Search for the cell housing the specified text and yield its (X, Y) center coordinate. 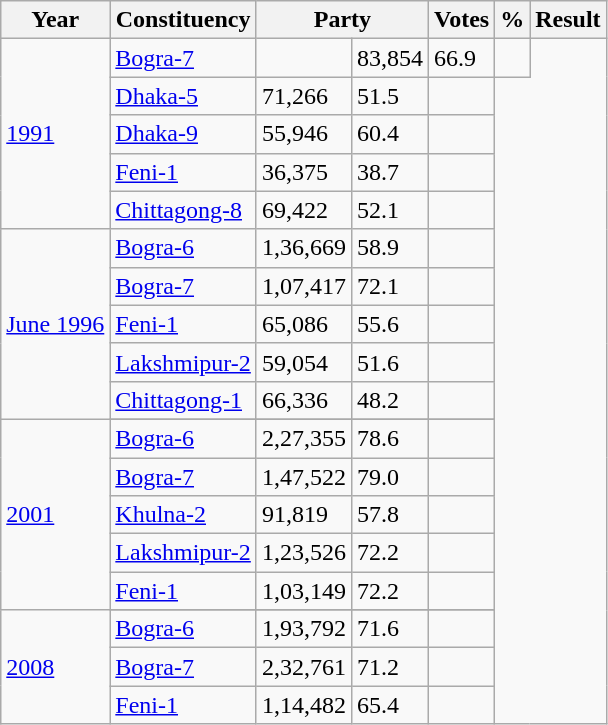
Chittagong-1 (184, 400)
66.9 (461, 58)
38.7 (390, 172)
57.8 (390, 515)
Chittagong-8 (184, 210)
1,07,417 (304, 286)
55,946 (304, 134)
79.0 (390, 477)
1,03,149 (304, 591)
51.6 (390, 362)
66,336 (304, 400)
65.4 (390, 705)
1,47,522 (304, 477)
Votes (461, 20)
59,054 (304, 362)
72.1 (390, 286)
Result (568, 20)
1,23,526 (304, 553)
2,27,355 (304, 438)
58.9 (390, 248)
71.6 (390, 629)
71,266 (304, 96)
2,32,761 (304, 667)
60.4 (390, 134)
83,854 (390, 58)
1,93,792 (304, 629)
Khulna-2 (184, 515)
1,36,669 (304, 248)
Party (342, 20)
91,819 (304, 515)
% (512, 20)
48.2 (390, 400)
52.1 (390, 210)
51.5 (390, 96)
78.6 (390, 438)
36,375 (304, 172)
1,14,482 (304, 705)
Constituency (184, 20)
1991 (56, 134)
69,422 (304, 210)
June 1996 (56, 324)
Year (56, 20)
Dhaka-9 (184, 134)
71.2 (390, 667)
Dhaka-5 (184, 96)
65,086 (304, 324)
55.6 (390, 324)
2008 (56, 667)
2001 (56, 514)
